Provide the (X, Y) coordinate of the cell's center where the given text is located.  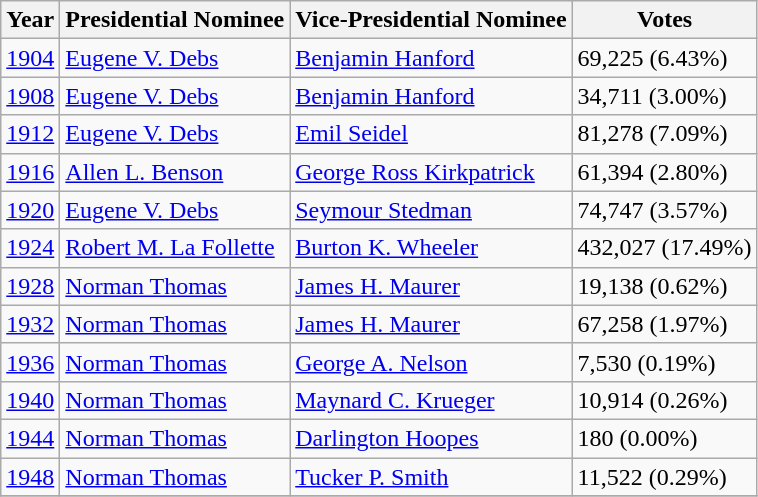
1928 (30, 286)
Seymour Stedman (431, 210)
Maynard C. Krueger (431, 400)
432,027 (17.49%) (664, 248)
Emil Seidel (431, 134)
1908 (30, 96)
7,530 (0.19%) (664, 362)
61,394 (2.80%) (664, 172)
69,225 (6.43%) (664, 58)
Robert M. La Follette (175, 248)
1948 (30, 477)
1936 (30, 362)
Darlington Hoopes (431, 438)
1924 (30, 248)
10,914 (0.26%) (664, 400)
74,747 (3.57%) (664, 210)
1904 (30, 58)
1912 (30, 134)
Presidential Nominee (175, 20)
11,522 (0.29%) (664, 477)
1940 (30, 400)
67,258 (1.97%) (664, 324)
Allen L. Benson (175, 172)
George Ross Kirkpatrick (431, 172)
81,278 (7.09%) (664, 134)
34,711 (3.00%) (664, 96)
180 (0.00%) (664, 438)
1920 (30, 210)
1944 (30, 438)
Tucker P. Smith (431, 477)
Vice-Presidential Nominee (431, 20)
Burton K. Wheeler (431, 248)
1932 (30, 324)
19,138 (0.62%) (664, 286)
George A. Nelson (431, 362)
1916 (30, 172)
Votes (664, 20)
Year (30, 20)
